Scan for the cell matching the given text and deliver its (X, Y) coordinate at center. 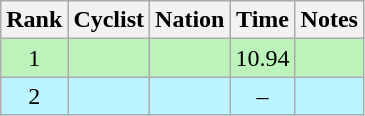
Cyclist (109, 20)
Notes (329, 20)
Time (262, 20)
Nation (190, 20)
10.94 (262, 58)
1 (34, 58)
2 (34, 96)
Rank (34, 20)
– (262, 96)
